Output the [x, y] coordinate of the center of the cell containing the given text.  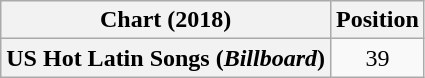
US Hot Latin Songs (Billboard) [166, 58]
Position [378, 20]
Chart (2018) [166, 20]
39 [378, 58]
